Pinpoint the cell where the given text exists, returning its [X, Y] midpoint coordinate. 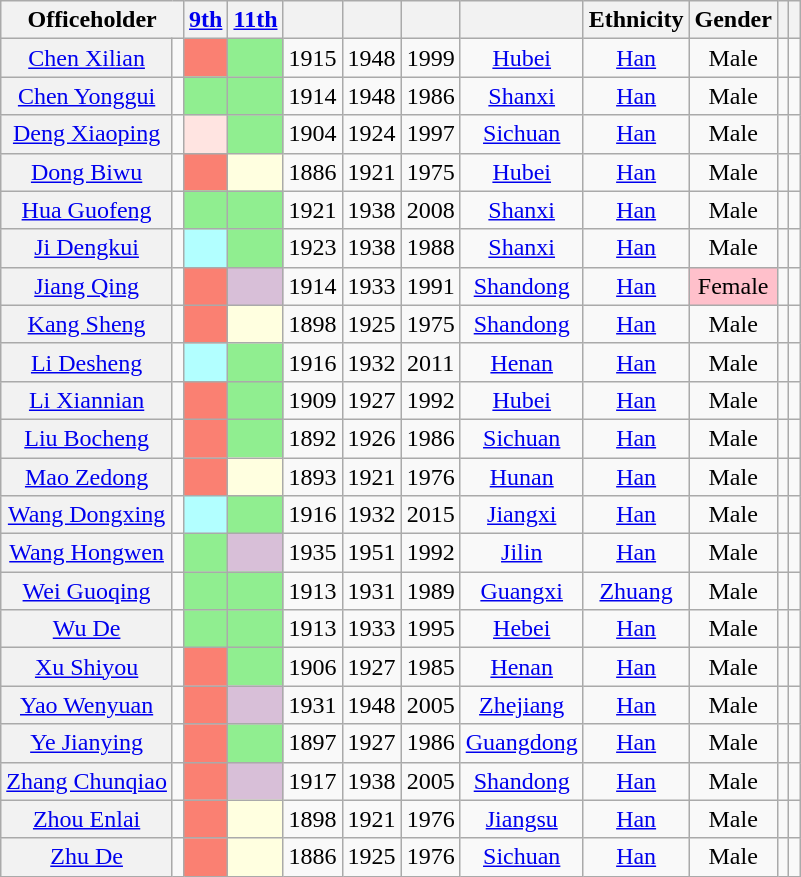
1915 [312, 58]
Gender [733, 20]
Mao Zedong [87, 477]
Officeholder [92, 20]
Jilin [522, 553]
1892 [312, 438]
Kang Sheng [87, 324]
Hebei [522, 629]
1985 [430, 667]
1904 [312, 134]
1991 [430, 286]
Guangdong [522, 743]
Li Xiannian [87, 400]
2008 [430, 210]
Liu Bocheng [87, 438]
1995 [430, 629]
Dong Biwu [87, 172]
Ji Dengkui [87, 248]
Wang Dongxing [87, 515]
11th [256, 20]
1893 [312, 477]
2015 [430, 515]
9th [206, 20]
Chen Xilian [87, 58]
1917 [312, 781]
Deng Xiaoping [87, 134]
Female [733, 286]
Zhejiang [522, 705]
Yao Wenyuan [87, 705]
Zhang Chunqiao [87, 781]
Hunan [522, 477]
1988 [430, 248]
1989 [430, 591]
1897 [312, 743]
Ye Jianying [87, 743]
1951 [372, 553]
Chen Yonggui [87, 96]
Wei Guoqing [87, 591]
Zhu De [87, 857]
Li Desheng [87, 362]
1997 [430, 134]
1924 [372, 134]
1926 [372, 438]
Ethnicity [636, 20]
1999 [430, 58]
1906 [312, 667]
Jiang Qing [87, 286]
2011 [430, 362]
Guangxi [522, 591]
1909 [312, 400]
Jiangsu [522, 819]
Xu Shiyou [87, 667]
Wang Hongwen [87, 553]
Jiangxi [522, 515]
1923 [312, 248]
Zhou Enlai [87, 819]
Wu De [87, 629]
Zhuang [636, 591]
Hua Guofeng [87, 210]
1935 [312, 553]
